Detect which cell encompasses the target text, then output its [x, y] center coordinate. 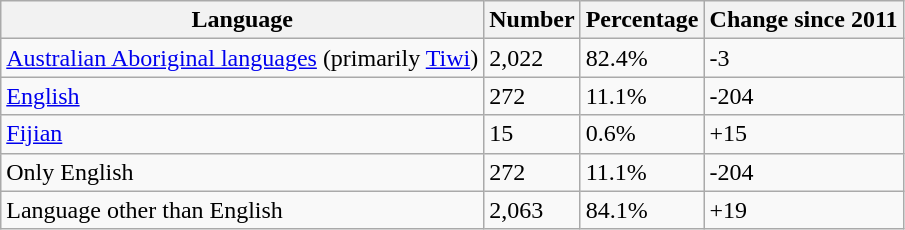
Only English [242, 172]
-3 [804, 58]
Percentage [642, 20]
15 [532, 134]
Change since 2011 [804, 20]
Australian Aboriginal languages (primarily Tiwi) [242, 58]
Language other than English [242, 210]
+15 [804, 134]
+19 [804, 210]
Number [532, 20]
Fijian [242, 134]
2,022 [532, 58]
84.1% [642, 210]
82.4% [642, 58]
0.6% [642, 134]
English [242, 96]
2,063 [532, 210]
Language [242, 20]
